Detect which cell encompasses the target text, then output its (x, y) center coordinate. 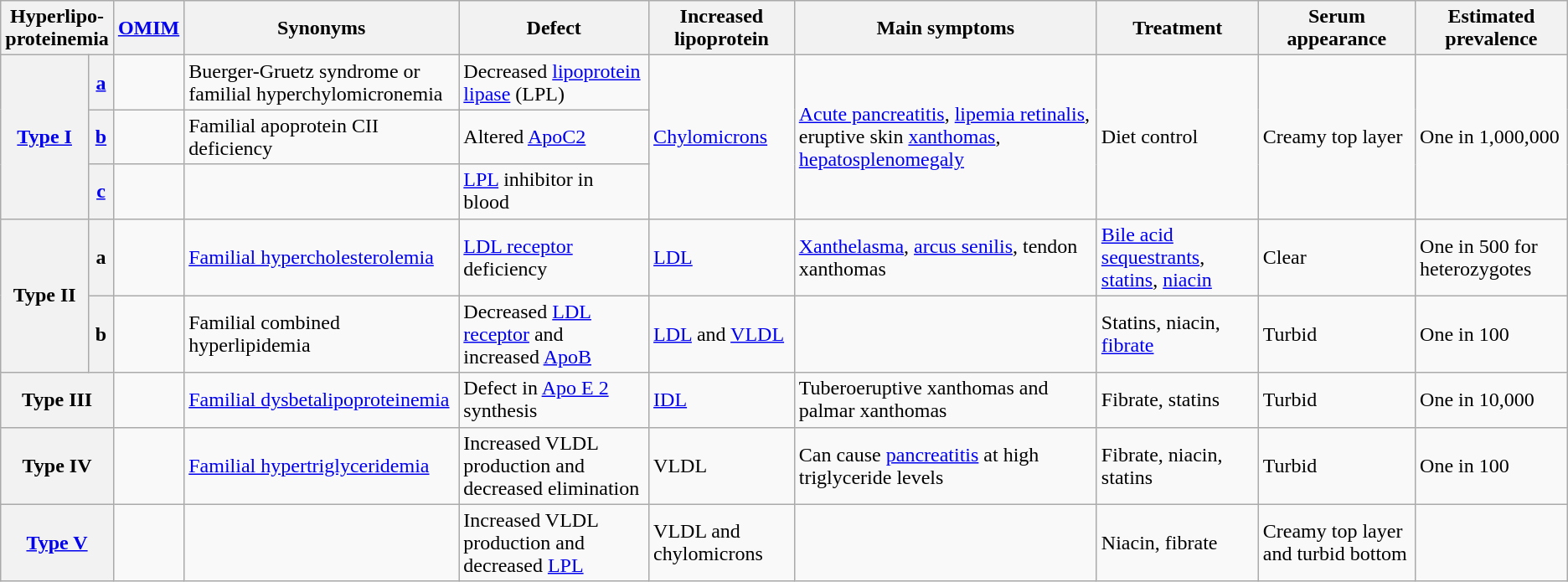
Defect (554, 28)
Decreased lipoprotein lipase (LPL) (554, 82)
Statins, niacin, fibrate (1178, 334)
VLDL (722, 466)
Treatment (1178, 28)
One in 500 for heterozygotes (1492, 257)
Familial combined hyperlipidemia (322, 334)
Fibrate, niacin, statins (1178, 466)
IDL (722, 400)
LDL receptor deficiency (554, 257)
Familial apoprotein CII deficiency (322, 137)
Main symptoms (945, 28)
Type IV (57, 466)
Familial dysbetalipoproteinemia (322, 400)
Diet control (1178, 137)
Estimated prevalence (1492, 28)
LDL and VLDL (722, 334)
Acute pancreatitis, lipemia retinalis, eruptive skin xanthomas, hepatosplenomegaly (945, 137)
Increased lipoprotein (722, 28)
Bile acid sequestrants, statins, niacin (1178, 257)
Type III (57, 400)
Defect in Apo E 2 synthesis (554, 400)
Type V (57, 543)
Can cause pancreatitis at high triglyceride levels (945, 466)
Clear (1337, 257)
One in 10,000 (1492, 400)
Creamy top layer (1337, 137)
One in 1,000,000 (1492, 137)
Serum appearance (1337, 28)
Increased VLDL production and decreased LPL (554, 543)
Altered ApoC2 (554, 137)
Creamy top layer and turbid bottom (1337, 543)
Fibrate, statins (1178, 400)
LDL (722, 257)
Increased VLDL production and decreased elimination (554, 466)
Buerger-Gruetz syndrome or familial hyperchylomicronemia (322, 82)
LPL inhibitor in blood (554, 191)
Type I (45, 137)
Hyperlipo-proteinemia (57, 28)
Synonyms (322, 28)
Familial hypertriglyceridemia (322, 466)
Decreased LDL receptor and increased ApoB (554, 334)
Niacin, fibrate (1178, 543)
VLDL and chylomicrons (722, 543)
Familial hypercholesterolemia (322, 257)
Chylomicrons (722, 137)
OMIM (148, 28)
Tuberoeruptive xanthomas and palmar xanthomas (945, 400)
Type II (45, 296)
c (101, 191)
Xanthelasma, arcus senilis, tendon xanthomas (945, 257)
